Provide the (x, y) coordinate of the cell's center where the given text is located.  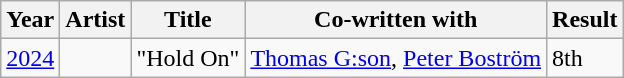
2024 (30, 58)
Title (188, 20)
Year (30, 20)
Result (585, 20)
"Hold On" (188, 58)
Artist (96, 20)
Thomas G:son, Peter Boström (396, 58)
8th (585, 58)
Co-written with (396, 20)
